Return the [x, y] coordinate for the center point of the cell that contains the specified text.  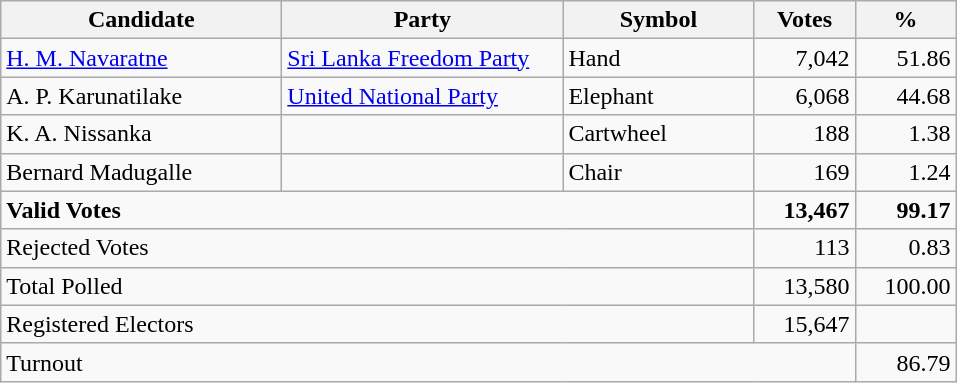
% [906, 20]
Sri Lanka Freedom Party [422, 58]
0.83 [906, 248]
51.86 [906, 58]
Total Polled [378, 286]
113 [804, 248]
Bernard Madugalle [142, 172]
Symbol [658, 20]
A. P. Karunatilake [142, 96]
Registered Electors [378, 324]
H. M. Navaratne [142, 58]
Party [422, 20]
Hand [658, 58]
13,467 [804, 210]
1.24 [906, 172]
100.00 [906, 286]
Cartwheel [658, 134]
15,647 [804, 324]
13,580 [804, 286]
188 [804, 134]
Rejected Votes [378, 248]
Votes [804, 20]
7,042 [804, 58]
86.79 [906, 362]
Elephant [658, 96]
United National Party [422, 96]
K. A. Nissanka [142, 134]
169 [804, 172]
6,068 [804, 96]
1.38 [906, 134]
44.68 [906, 96]
Chair [658, 172]
Turnout [428, 362]
Candidate [142, 20]
Valid Votes [378, 210]
99.17 [906, 210]
